Identify which cell holds the provided text, then report its [x, y] central coordinate. 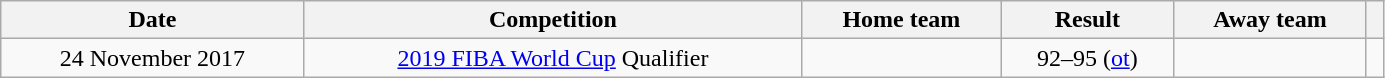
Result [1088, 20]
2019 FIBA World Cup Qualifier [553, 58]
Competition [553, 20]
Date [152, 20]
Away team [1270, 20]
24 November 2017 [152, 58]
92–95 (ot) [1088, 58]
Home team [902, 20]
